Determine the [x, y] coordinate at the center of the cell enclosing the given text.  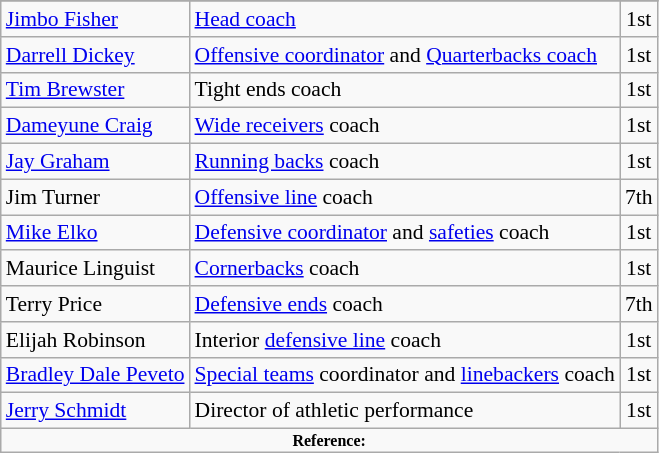
Bradley Dale Peveto [96, 375]
Offensive coordinator and Quarterbacks coach [405, 55]
Special teams coordinator and linebackers coach [405, 375]
Tight ends coach [405, 90]
Jim Turner [96, 197]
Director of athletic performance [405, 411]
Jay Graham [96, 162]
Maurice Linguist [96, 269]
Offensive line coach [405, 197]
Tim Brewster [96, 90]
Defensive ends coach [405, 304]
Jimbo Fisher [96, 19]
Wide receivers coach [405, 126]
Cornerbacks coach [405, 269]
Darrell Dickey [96, 55]
Head coach [405, 19]
Elijah Robinson [96, 340]
Jerry Schmidt [96, 411]
Interior defensive line coach [405, 340]
Terry Price [96, 304]
Defensive coordinator and safeties coach [405, 233]
Running backs coach [405, 162]
Mike Elko [96, 233]
Reference: [330, 441]
Dameyune Craig [96, 126]
